Detect which cell encompasses the target text, then output its [x, y] center coordinate. 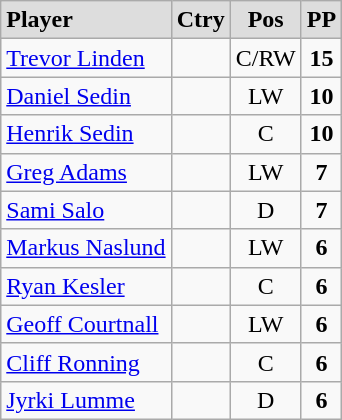
15 [321, 58]
Pos [266, 20]
Player [86, 20]
PP [321, 20]
Ryan Kesler [86, 286]
Daniel Sedin [86, 96]
Ctry [200, 20]
Greg Adams [86, 172]
Henrik Sedin [86, 134]
Cliff Ronning [86, 362]
Sami Salo [86, 210]
Jyrki Lumme [86, 400]
Markus Naslund [86, 248]
Trevor Linden [86, 58]
C/RW [266, 58]
Geoff Courtnall [86, 324]
